Output the [x, y] coordinate of the center of the cell containing the given text.  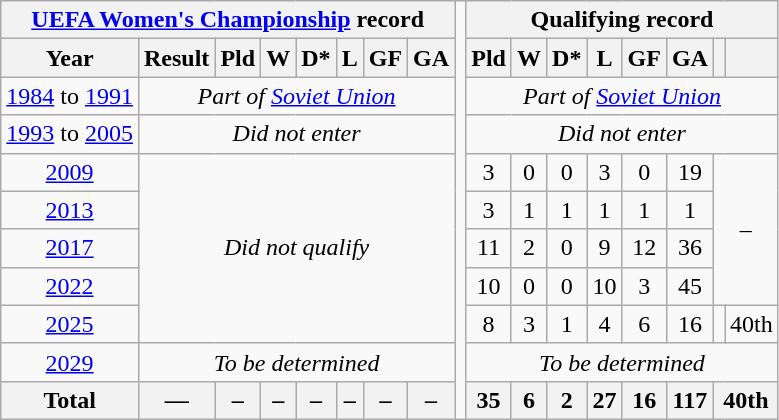
4 [604, 324]
Qualifying record [622, 20]
9 [604, 248]
2009 [70, 172]
Year [70, 58]
11 [489, 248]
19 [690, 172]
27 [604, 400]
45 [690, 286]
2022 [70, 286]
— [176, 400]
2025 [70, 324]
Result [176, 58]
8 [489, 324]
1984 to 1991 [70, 96]
UEFA Women's Championship record [228, 20]
35 [489, 400]
1993 to 2005 [70, 134]
36 [690, 248]
12 [644, 248]
2029 [70, 362]
Did not qualify [296, 248]
Total [70, 400]
117 [690, 400]
2017 [70, 248]
2013 [70, 210]
